For the text-containing cell, return its midpoint in [x, y] coordinate format. 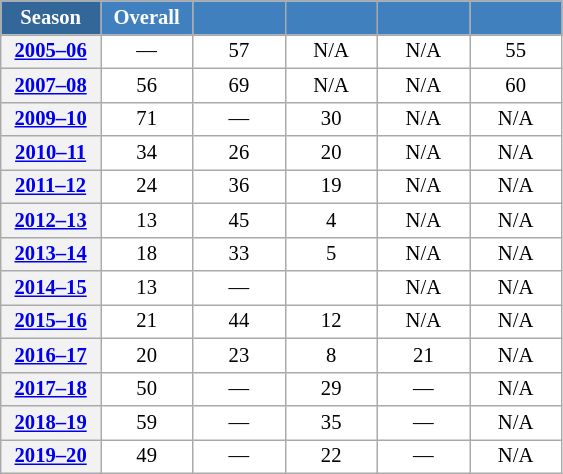
44 [239, 321]
2015–16 [51, 321]
18 [146, 254]
35 [331, 423]
60 [516, 85]
33 [239, 254]
2012–13 [51, 220]
2010–11 [51, 153]
57 [239, 51]
2017–18 [51, 389]
56 [146, 85]
29 [331, 389]
22 [331, 456]
2011–12 [51, 186]
45 [239, 220]
2019–20 [51, 456]
2013–14 [51, 254]
12 [331, 321]
19 [331, 186]
23 [239, 355]
2005–06 [51, 51]
Season [51, 17]
30 [331, 119]
49 [146, 456]
59 [146, 423]
69 [239, 85]
26 [239, 153]
2009–10 [51, 119]
8 [331, 355]
5 [331, 254]
Overall [146, 17]
2007–08 [51, 85]
2018–19 [51, 423]
50 [146, 389]
24 [146, 186]
36 [239, 186]
2014–15 [51, 287]
34 [146, 153]
2016–17 [51, 355]
71 [146, 119]
4 [331, 220]
55 [516, 51]
